Scan for the cell matching the given text and deliver its (X, Y) coordinate at center. 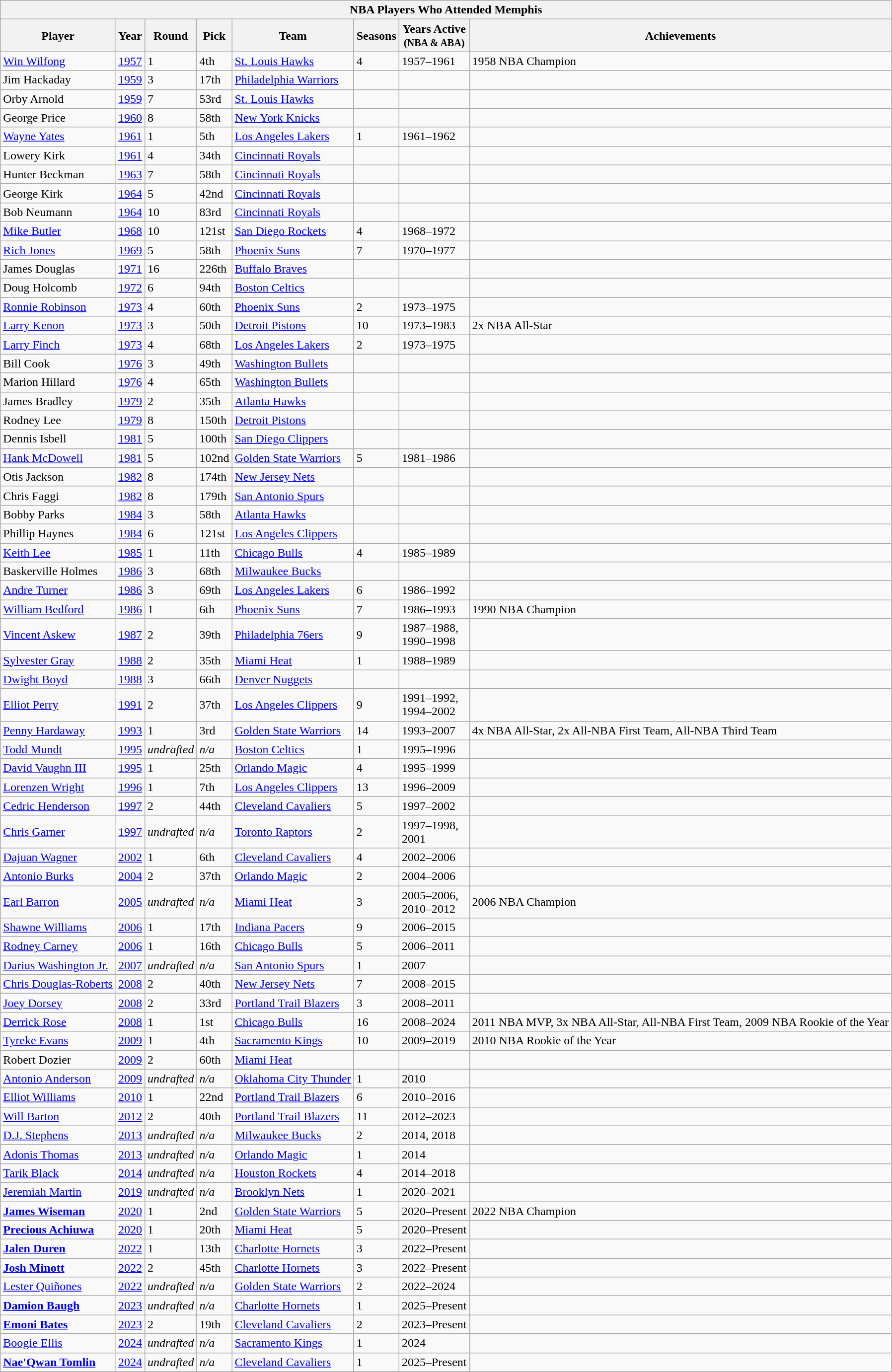
2023–Present (434, 1324)
1996 (130, 787)
2008–2024 (434, 1022)
2004–2006 (434, 876)
65th (215, 382)
83rd (215, 212)
Otis Jackson (58, 477)
1997–2002 (434, 806)
Dwight Boyd (58, 679)
1st (215, 1022)
2005–2006,2010–2012 (434, 902)
11th (215, 553)
David Vaughn III (58, 768)
Win Wilfong (58, 61)
66th (215, 679)
7th (215, 787)
Derrick Rose (58, 1022)
1957 (130, 61)
44th (215, 806)
Lorenzen Wright (58, 787)
2002 (130, 857)
179th (215, 496)
Andre Turner (58, 590)
Joey Dorsey (58, 1003)
13th (215, 1249)
Year (130, 36)
Emoni Bates (58, 1324)
1973–1983 (434, 326)
Phillip Haynes (58, 533)
Denver Nuggets (293, 679)
102nd (215, 458)
James Douglas (58, 269)
Chris Douglas-Roberts (58, 984)
Ronnie Robinson (58, 307)
1991 (130, 705)
2005 (130, 902)
22nd (215, 1097)
11 (376, 1116)
NBA Players Who Attended Memphis (446, 10)
2009–2019 (434, 1041)
1986–1992 (434, 590)
Lester Quiñones (58, 1287)
50th (215, 326)
Tyreke Evans (58, 1041)
Dennis Isbell (58, 439)
James Bradley (58, 401)
Buffalo Braves (293, 269)
69th (215, 590)
1970–1977 (434, 250)
2006–2015 (434, 928)
1968 (130, 231)
Josh Minott (58, 1268)
2022 NBA Champion (680, 1211)
Adonis Thomas (58, 1154)
Rodney Lee (58, 420)
Nae'Qwan Tomlin (58, 1362)
Baskerville Holmes (58, 572)
2008–2011 (434, 1003)
Doug Holcomb (58, 288)
1991–1992,1994–2002 (434, 705)
45th (215, 1268)
Sylvester Gray (58, 660)
2006 NBA Champion (680, 902)
Toronto Raptors (293, 831)
5th (215, 137)
1995–1996 (434, 749)
42nd (215, 193)
226th (215, 269)
Years Active(NBA & ABA) (434, 36)
Rodney Carney (58, 946)
William Bedford (58, 609)
2004 (130, 876)
2008–2015 (434, 984)
Orby Arnold (58, 99)
Precious Achiuwa (58, 1230)
Round (171, 36)
Elliot Williams (58, 1097)
1993 (130, 730)
2020–2021 (434, 1192)
Vincent Askew (58, 635)
Rich Jones (58, 250)
Bob Neumann (58, 212)
San Diego Clippers (293, 439)
1961–1962 (434, 137)
1987 (130, 635)
1972 (130, 288)
San Diego Rockets (293, 231)
2012–2023 (434, 1116)
James Wiseman (58, 1211)
1963 (130, 174)
Todd Mundt (58, 749)
Pick (215, 36)
34th (215, 155)
Hank McDowell (58, 458)
Mike Butler (58, 231)
174th (215, 477)
25th (215, 768)
Darius Washington Jr. (58, 965)
1995–1999 (434, 768)
2010–2016 (434, 1097)
1987–1988,1990–1998 (434, 635)
3rd (215, 730)
Brooklyn Nets (293, 1192)
Jeremiah Martin (58, 1192)
Bobby Parks (58, 514)
1986–1993 (434, 609)
Chris Faggi (58, 496)
13 (376, 787)
Shawne Williams (58, 928)
Hunter Beckman (58, 174)
2014–2018 (434, 1173)
2014, 2018 (434, 1135)
Chris Garner (58, 831)
150th (215, 420)
1971 (130, 269)
Boogie Ellis (58, 1343)
1993–2007 (434, 730)
Damion Baugh (58, 1305)
33rd (215, 1003)
Penny Hardaway (58, 730)
Indiana Pacers (293, 928)
2022–2024 (434, 1287)
1981–1986 (434, 458)
4x NBA All-Star, 2x All-NBA First Team, All-NBA Third Team (680, 730)
1990 NBA Champion (680, 609)
D.J. Stephens (58, 1135)
2nd (215, 1211)
1996–2009 (434, 787)
Team (293, 36)
19th (215, 1324)
16th (215, 946)
Philadelphia 76ers (293, 635)
2002–2006 (434, 857)
1985–1989 (434, 553)
Tarik Black (58, 1173)
Jalen Duren (58, 1249)
Houston Rockets (293, 1173)
Lowery Kirk (58, 155)
Bill Cook (58, 363)
2012 (130, 1116)
Oklahoma City Thunder (293, 1079)
Larry Kenon (58, 326)
Robert Dozier (58, 1060)
Player (58, 36)
Marion Hillard (58, 382)
Keith Lee (58, 553)
2006–2011 (434, 946)
Elliot Perry (58, 705)
1957–1961 (434, 61)
20th (215, 1230)
2x NBA All-Star (680, 326)
2010 NBA Rookie of the Year (680, 1041)
2019 (130, 1192)
Philadelphia Warriors (293, 80)
1960 (130, 118)
1985 (130, 553)
New York Knicks (293, 118)
Earl Barron (58, 902)
Achievements (680, 36)
1997–1998,2001 (434, 831)
Will Barton (58, 1116)
Jim Hackaday (58, 80)
Antonio Anderson (58, 1079)
George Kirk (58, 193)
Larry Finch (58, 345)
Seasons (376, 36)
39th (215, 635)
1969 (130, 250)
Antonio Burks (58, 876)
2011 NBA MVP, 3x NBA All-Star, All-NBA First Team, 2009 NBA Rookie of the Year (680, 1022)
Wayne Yates (58, 137)
George Price (58, 118)
1988–1989 (434, 660)
Cedric Henderson (58, 806)
53rd (215, 99)
14 (376, 730)
1958 NBA Champion (680, 61)
49th (215, 363)
Dajuan Wagner (58, 857)
1968–1972 (434, 231)
94th (215, 288)
100th (215, 439)
